From the cell containing the given text, extract its center point as (x, y) coordinate. 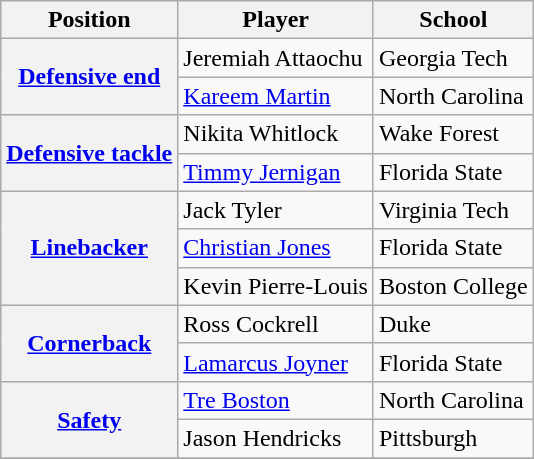
Duke (453, 324)
Player (276, 20)
Defensive end (90, 77)
Defensive tackle (90, 153)
Virginia Tech (453, 210)
Cornerback (90, 343)
Jack Tyler (276, 210)
Kevin Pierre-Louis (276, 286)
Ross Cockrell (276, 324)
Timmy Jernigan (276, 172)
Boston College (453, 286)
Georgia Tech (453, 58)
Nikita Whitlock (276, 134)
Pittsburgh (453, 438)
Safety (90, 419)
Christian Jones (276, 248)
Kareem Martin (276, 96)
Linebacker (90, 248)
School (453, 20)
Jeremiah Attaochu (276, 58)
Lamarcus Joyner (276, 362)
Position (90, 20)
Jason Hendricks (276, 438)
Wake Forest (453, 134)
Tre Boston (276, 400)
